Return the [X, Y] coordinate for the center point of the cell that contains the specified text.  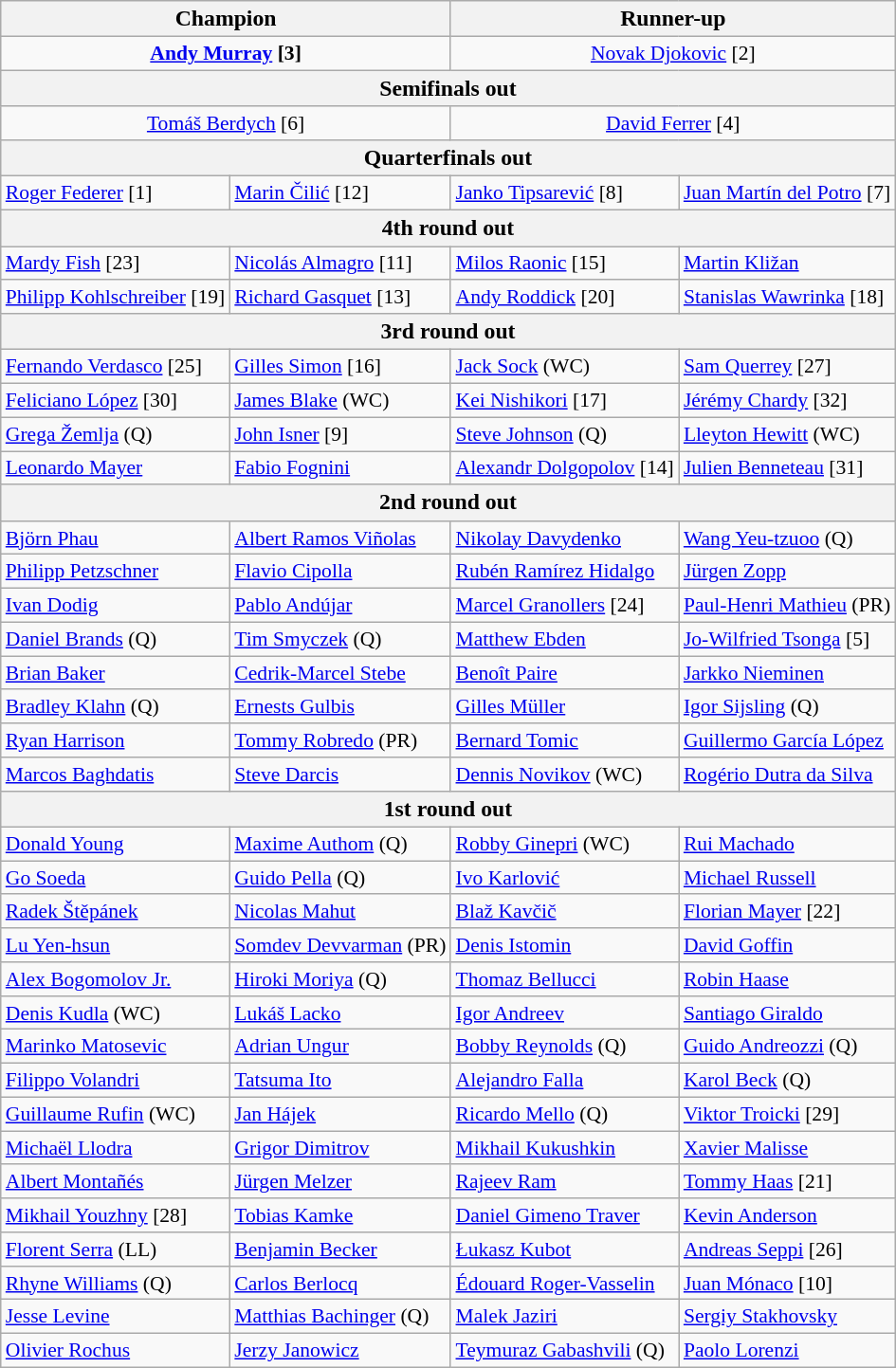
Kei Nishikori [17] [564, 401]
Tatsuma Ito [339, 1081]
2nd round out [448, 503]
Nicolás Almagro [11] [339, 264]
Tomáš Berdych [6] [226, 124]
Viktor Troicki [29] [787, 1115]
Guido Andreozzi (Q) [787, 1047]
Daniel Brands (Q) [116, 639]
Rogério Dutra da Silva [787, 775]
Denis Kudla (WC) [116, 1013]
Tommy Robredo (PR) [339, 740]
Ryan Harrison [116, 740]
Marinko Matosevic [116, 1047]
Łukasz Kubot [564, 1249]
Michaël Llodra [116, 1148]
Lleyton Hewitt (WC) [787, 434]
3rd round out [448, 332]
Benoît Paire [564, 673]
Bradley Klahn (Q) [116, 707]
Pablo Andújar [339, 606]
James Blake (WC) [339, 401]
Steve Darcis [339, 775]
Benjamin Becker [339, 1249]
Fernando Verdasco [25] [116, 367]
Tommy Haas [21] [787, 1182]
Björn Phau [116, 538]
Feliciano López [30] [116, 401]
Runner-up [673, 19]
Rhyne Williams (Q) [116, 1284]
Ricardo Mello (Q) [564, 1115]
Flavio Cipolla [339, 572]
Alex Bogomolov Jr. [116, 979]
Radek Štěpánek [116, 912]
Filippo Volandri [116, 1081]
Jérémy Chardy [32] [787, 401]
Andy Murray [3] [226, 54]
Roger Federer [1] [116, 193]
Tobias Kamke [339, 1215]
Gilles Simon [16] [339, 367]
Juan Martín del Potro [7] [787, 193]
Kevin Anderson [787, 1215]
Michael Russell [787, 878]
Karol Beck (Q) [787, 1081]
Sam Querrey [27] [787, 367]
Igor Andreev [564, 1013]
Blaž Kavčič [564, 912]
Daniel Gimeno Traver [564, 1215]
Semifinals out [448, 89]
Andy Roddick [20] [564, 298]
Robby Ginepri (WC) [564, 845]
Wang Yeu-tzuoo (Q) [787, 538]
Ernests Gulbis [339, 707]
Rajeev Ram [564, 1182]
Steve Johnson (Q) [564, 434]
Lukáš Lacko [339, 1013]
Nikolay Davydenko [564, 538]
1st round out [448, 810]
Bobby Reynolds (Q) [564, 1047]
Philipp Petzschner [116, 572]
Ivo Karlović [564, 878]
Olivier Rochus [116, 1351]
Florian Mayer [22] [787, 912]
Robin Haase [787, 979]
Go Soeda [116, 878]
Thomaz Bellucci [564, 979]
Jo-Wilfried Tsonga [5] [787, 639]
Grega Žemlja (Q) [116, 434]
David Goffin [787, 945]
Quarterfinals out [448, 158]
Jürgen Zopp [787, 572]
Édouard Roger-Vasselin [564, 1284]
Philipp Kohlschreiber [19] [116, 298]
Milos Raonic [15] [564, 264]
Tim Smyczek (Q) [339, 639]
Bernard Tomic [564, 740]
Marin Čilić [12] [339, 193]
Jürgen Melzer [339, 1182]
Cedrik-Marcel Stebe [339, 673]
Alexandr Dolgopolov [14] [564, 468]
Adrian Ungur [339, 1047]
Jack Sock (WC) [564, 367]
4th round out [448, 228]
Brian Baker [116, 673]
Malek Jaziri [564, 1317]
Mardy Fish [23] [116, 264]
Santiago Giraldo [787, 1013]
Igor Sijsling (Q) [787, 707]
Maxime Authom (Q) [339, 845]
Nicolas Mahut [339, 912]
Marcel Granollers [24] [564, 606]
Ivan Dodig [116, 606]
Jerzy Janowicz [339, 1351]
Lu Yen-hsun [116, 945]
Carlos Berlocq [339, 1284]
Hiroki Moriya (Q) [339, 979]
Albert Montañés [116, 1182]
Somdev Devvarman (PR) [339, 945]
Denis Istomin [564, 945]
Donald Young [116, 845]
Richard Gasquet [13] [339, 298]
Guido Pella (Q) [339, 878]
Guillermo García López [787, 740]
Julien Benneteau [31] [787, 468]
Janko Tipsarević [8] [564, 193]
Matthias Bachinger (Q) [339, 1317]
Paolo Lorenzi [787, 1351]
Fabio Fognini [339, 468]
Mikhail Kukushkin [564, 1148]
Champion [226, 19]
Albert Ramos Viñolas [339, 538]
Andreas Seppi [26] [787, 1249]
Martin Kližan [787, 264]
Gilles Müller [564, 707]
David Ferrer [4] [673, 124]
Matthew Ebden [564, 639]
Sergiy Stakhovsky [787, 1317]
Florent Serra (LL) [116, 1249]
Guillaume Rufin (WC) [116, 1115]
Stanislas Wawrinka [18] [787, 298]
Alejandro Falla [564, 1081]
Teymuraz Gabashvili (Q) [564, 1351]
Leonardo Mayer [116, 468]
Jarkko Nieminen [787, 673]
Grigor Dimitrov [339, 1148]
Jan Hájek [339, 1115]
Rubén Ramírez Hidalgo [564, 572]
Jesse Levine [116, 1317]
Dennis Novikov (WC) [564, 775]
Paul-Henri Mathieu (PR) [787, 606]
Mikhail Youzhny [28] [116, 1215]
Xavier Malisse [787, 1148]
Juan Mónaco [10] [787, 1284]
John Isner [9] [339, 434]
Marcos Baghdatis [116, 775]
Rui Machado [787, 845]
Novak Djokovic [2] [673, 54]
